Determine the (X, Y) coordinate at the center of the cell enclosing the given text.  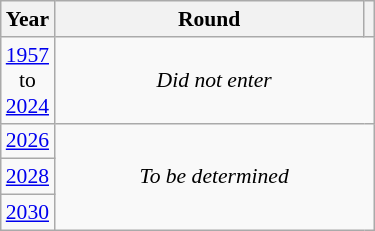
To be determined (214, 176)
2026 (28, 141)
Round (209, 19)
2030 (28, 213)
Year (28, 19)
2028 (28, 177)
1957to2024 (28, 80)
Did not enter (214, 80)
